Identify which cell holds the provided text, then report its (X, Y) central coordinate. 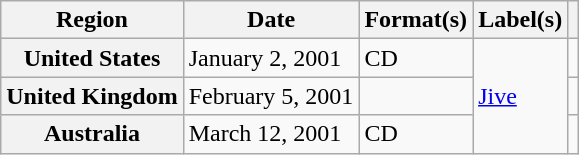
February 5, 2001 (271, 96)
January 2, 2001 (271, 58)
Australia (92, 134)
United Kingdom (92, 96)
United States (92, 58)
Jive (520, 96)
Date (271, 20)
Label(s) (520, 20)
March 12, 2001 (271, 134)
Format(s) (416, 20)
Region (92, 20)
